Find where the given text appears and provide that cell's center as [X, Y] coordinate. 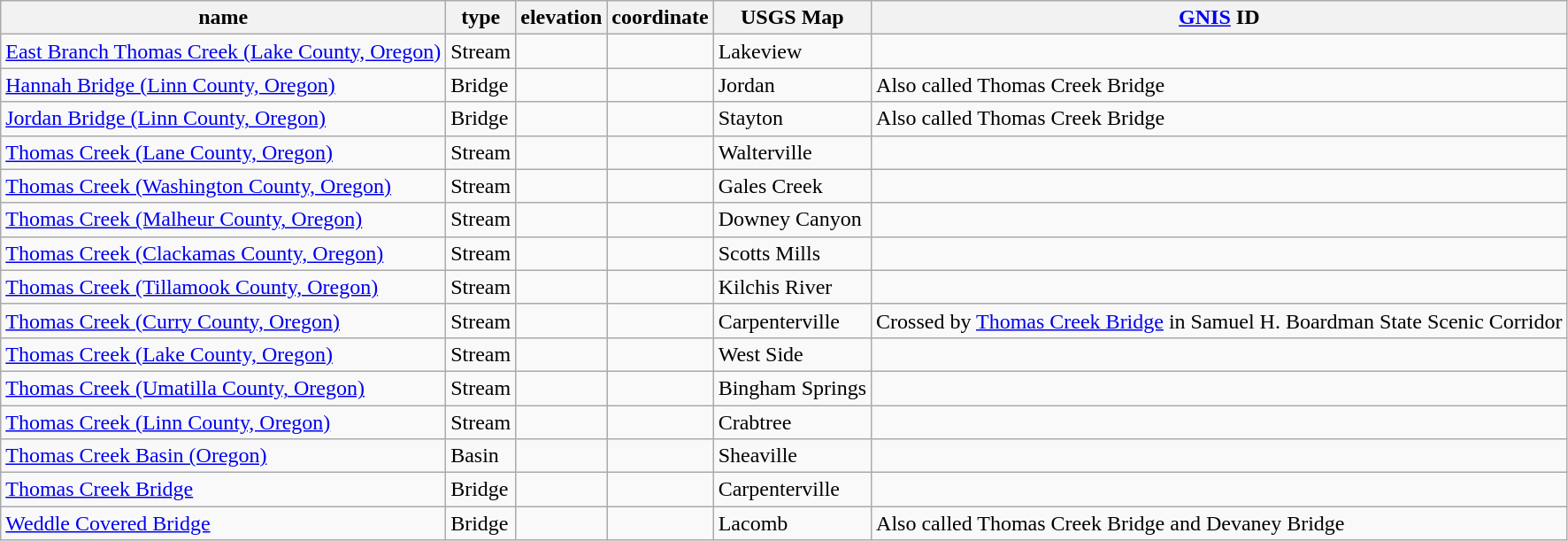
name [223, 18]
West Side [792, 354]
Thomas Creek (Washington County, Oregon) [223, 186]
Thomas Creek (Malheur County, Oregon) [223, 220]
Thomas Creek (Lane County, Oregon) [223, 152]
elevation [561, 18]
Walterville [792, 152]
Scotts Mills [792, 253]
Hannah Bridge (Linn County, Oregon) [223, 85]
Thomas Creek (Clackamas County, Oregon) [223, 253]
USGS Map [792, 18]
Lakeview [792, 51]
Kilchis River [792, 287]
Thomas Creek (Umatilla County, Oregon) [223, 388]
GNIS ID [1219, 18]
Downey Canyon [792, 220]
Crabtree [792, 422]
Bingham Springs [792, 388]
Crossed by Thomas Creek Bridge in Samuel H. Boardman State Scenic Corridor [1219, 321]
Thomas Creek Basin (Oregon) [223, 456]
Sheaville [792, 456]
Also called Thomas Creek Bridge and Devaney Bridge [1219, 523]
Jordan Bridge (Linn County, Oregon) [223, 119]
Basin [481, 456]
Gales Creek [792, 186]
type [481, 18]
Jordan [792, 85]
East Branch Thomas Creek (Lake County, Oregon) [223, 51]
Stayton [792, 119]
Thomas Creek (Lake County, Oregon) [223, 354]
Lacomb [792, 523]
Weddle Covered Bridge [223, 523]
Thomas Creek (Curry County, Oregon) [223, 321]
Thomas Creek (Linn County, Oregon) [223, 422]
Thomas Creek (Tillamook County, Oregon) [223, 287]
coordinate [660, 18]
Thomas Creek Bridge [223, 490]
